Detect which cell encompasses the target text, then output its [x, y] center coordinate. 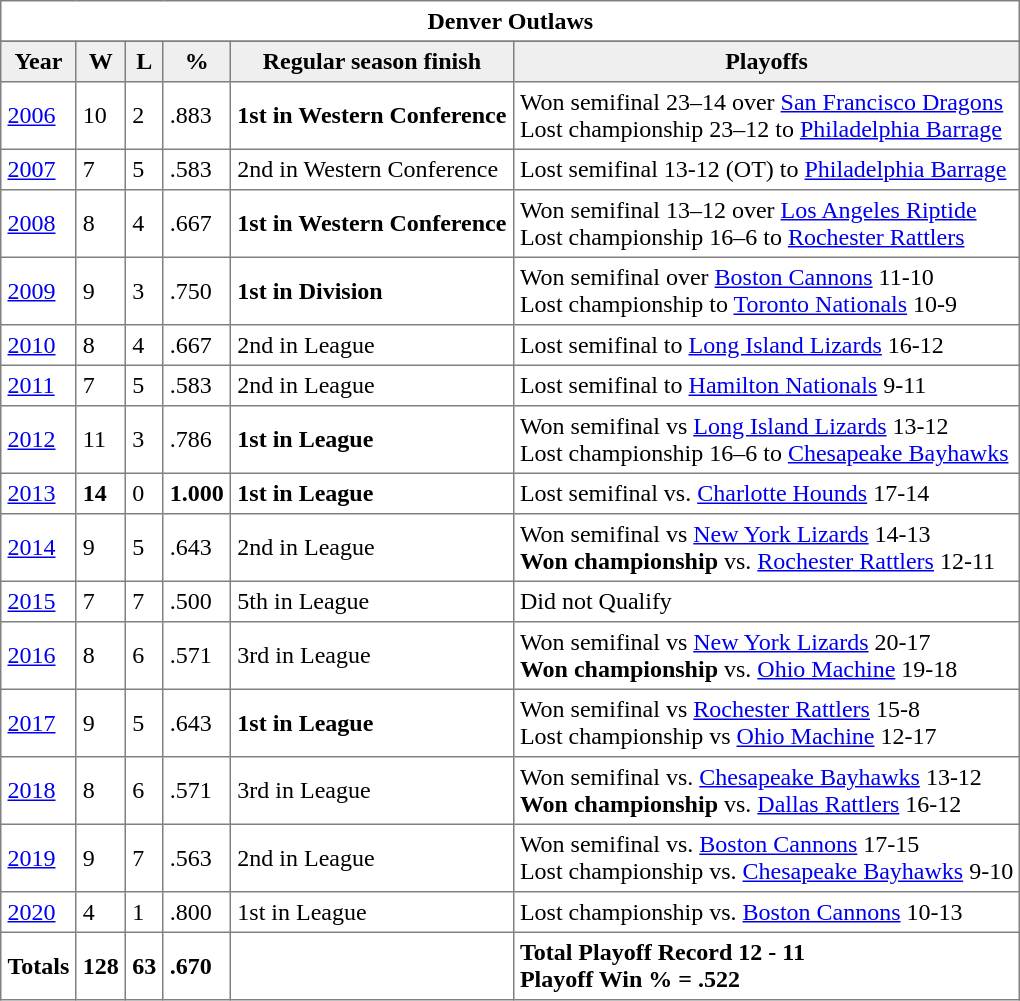
Playoffs [766, 61]
2013 [38, 493]
Won semifinal 23–14 over San Francisco Dragons Lost championship 23–12 to Philadelphia Barrage [766, 116]
Won semifinal vs. Chesapeake Bayhawks 13-12 Won championship vs. Dallas Rattlers 16-12 [766, 791]
2008 [38, 224]
2nd in Western Conference [372, 169]
Denver Outlaws [510, 21]
.750 [197, 291]
.670 [197, 966]
2019 [38, 858]
63 [145, 966]
1st in Division [372, 291]
% [197, 61]
Lost semifinal 13-12 (OT) to Philadelphia Barrage [766, 169]
2017 [38, 723]
Regular season finish [372, 61]
Year [38, 61]
5th in League [372, 601]
14 [101, 493]
0 [145, 493]
.883 [197, 116]
2014 [38, 548]
2010 [38, 345]
.563 [197, 858]
1.000 [197, 493]
Won semifinal vs New York Lizards 20-17 Won championship vs. Ohio Machine 19-18 [766, 656]
Won semifinal 13–12 over Los Angeles Riptide Lost championship 16–6 to Rochester Rattlers [766, 224]
128 [101, 966]
Lost semifinal vs. Charlotte Hounds 17-14 [766, 493]
2016 [38, 656]
.500 [197, 601]
2015 [38, 601]
2020 [38, 912]
2007 [38, 169]
Lost semifinal to Hamilton Nationals 9-11 [766, 385]
2012 [38, 440]
.786 [197, 440]
.800 [197, 912]
1 [145, 912]
Won semifinal vs Rochester Rattlers 15-8 Lost championship vs Ohio Machine 12-17 [766, 723]
Won semifinal vs New York Lizards 14-13 Won championship vs. Rochester Rattlers 12-11 [766, 548]
Won semifinal over Boston Cannons 11-10 Lost championship to Toronto Nationals 10-9 [766, 291]
Total Playoff Record 12 - 11 Playoff Win % = .522 [766, 966]
Lost semifinal to Long Island Lizards 16-12 [766, 345]
2018 [38, 791]
L [145, 61]
W [101, 61]
Totals [38, 966]
2006 [38, 116]
2011 [38, 385]
Won semifinal vs. Boston Cannons 17-15 Lost championship vs. Chesapeake Bayhawks 9-10 [766, 858]
Lost championship vs. Boston Cannons 10-13 [766, 912]
10 [101, 116]
2 [145, 116]
Won semifinal vs Long Island Lizards 13-12 Lost championship 16–6 to Chesapeake Bayhawks [766, 440]
11 [101, 440]
2009 [38, 291]
Did not Qualify [766, 601]
